Provide the [x, y] coordinate of the cell's center where the given text is located.  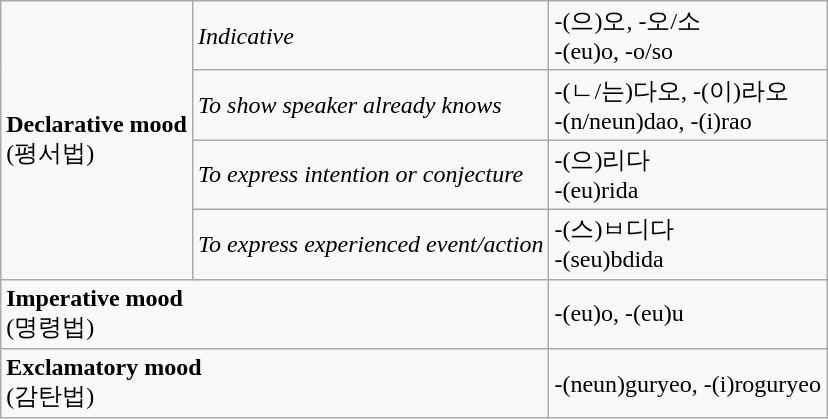
To show speaker already knows [370, 105]
Imperative mood(명령법) [275, 314]
Exclamatory mood(감탄법) [275, 384]
Indicative [370, 36]
-(스)ㅂ디다-(seu)bdida [688, 244]
To express intention or conjecture [370, 175]
Declarative mood(평서법) [97, 140]
-(으)오, -오/소-(eu)o, -o/so [688, 36]
-(ㄴ/는)다오, -(이)라오-(n/neun)dao, -(i)rao [688, 105]
-(으)리다-(eu)rida [688, 175]
To express experienced event/action [370, 244]
-(eu)o, -(eu)u [688, 314]
-(neun)guryeo, -(i)roguryeo [688, 384]
